Return the (x, y) coordinate for the center point of the cell that contains the specified text.  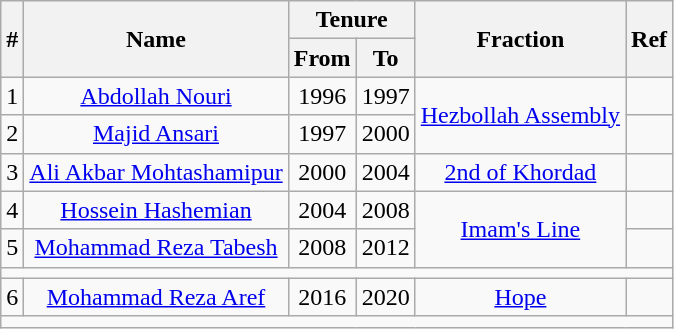
Mohammad Reza Aref (156, 297)
2016 (322, 297)
Ref (650, 39)
1 (12, 96)
Mohammad Reza Tabesh (156, 248)
4 (12, 210)
Imam's Line (520, 229)
5 (12, 248)
Ali Akbar Mohtashamipur (156, 172)
Tenure (352, 20)
6 (12, 297)
# (12, 39)
Hope (520, 297)
Majid Ansari (156, 134)
Name (156, 39)
2 (12, 134)
2020 (386, 297)
3 (12, 172)
Hezbollah Assembly (520, 115)
Hossein Hashemian (156, 210)
1996 (322, 96)
2nd of Khordad (520, 172)
Abdollah Nouri (156, 96)
To (386, 58)
From (322, 58)
Fraction (520, 39)
2012 (386, 248)
